From the cell containing the given text, extract its center point as (x, y) coordinate. 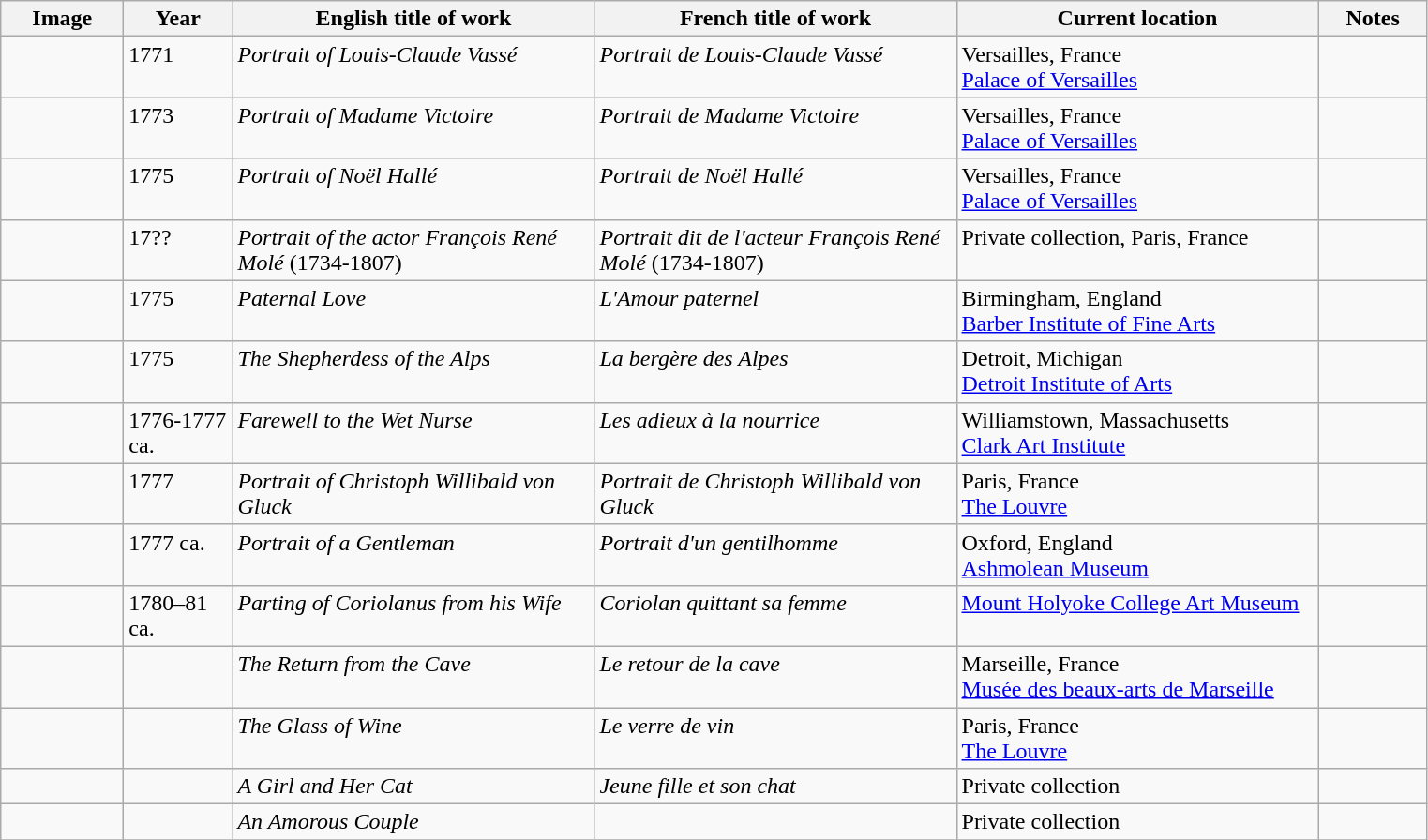
Paternal Love (413, 311)
Portrait de Louis-Claude Vassé (775, 67)
1777 ca. (178, 555)
Parting of Coriolanus from his Wife (413, 615)
An Amorous Couple (413, 822)
Marseille, FranceMusée des beaux-arts de Marseille (1137, 677)
Birmingham, EnglandBarber Institute of Fine Arts (1137, 311)
The Return from the Cave (413, 677)
Portrait de Noël Hallé (775, 189)
Mount Holyoke College Art Museum (1137, 615)
Image (62, 19)
1777 (178, 493)
Private collection, Paris, France (1137, 249)
Current location (1137, 19)
Les adieux à la nourrice (775, 433)
Coriolan quittant sa femme (775, 615)
A Girl and Her Cat (413, 787)
Farewell to the Wet Nurse (413, 433)
17?? (178, 249)
Year (178, 19)
Portrait of Madame Victoire (413, 127)
Portrait dit de l'acteur François René Molé (1734-1807) (775, 249)
Notes (1373, 19)
The Glass of Wine (413, 737)
Portrait d'un gentilhomme (775, 555)
The Shepherdess of the Alps (413, 371)
Portrait of the actor François René Molé (1734-1807) (413, 249)
French title of work (775, 19)
Portrait of Louis-Claude Vassé (413, 67)
Detroit, MichiganDetroit Institute of Arts (1137, 371)
Le verre de vin (775, 737)
1771 (178, 67)
English title of work (413, 19)
Portrait of a Gentleman (413, 555)
Oxford, EnglandAshmolean Museum (1137, 555)
1773 (178, 127)
Jeune fille et son chat (775, 787)
1780–81 ca. (178, 615)
L'Amour paternel (775, 311)
La bergère des Alpes (775, 371)
1776-1777 ca. (178, 433)
Le retour de la cave (775, 677)
Williamstown, MassachusettsClark Art Institute (1137, 433)
Portrait de Madame Victoire (775, 127)
Portrait of Noël Hallé (413, 189)
Portrait of Christoph Willibald von Gluck (413, 493)
Portrait de Christoph Willibald von Gluck (775, 493)
